Detect which cell encompasses the target text, then output its [x, y] center coordinate. 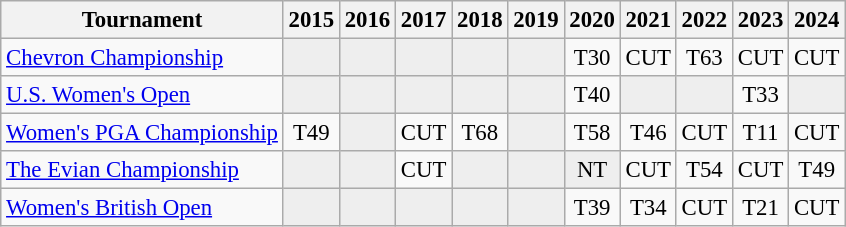
2021 [648, 20]
2018 [480, 20]
U.S. Women's Open [142, 95]
T54 [704, 170]
2024 [817, 20]
T33 [760, 95]
T68 [480, 133]
2015 [311, 20]
T21 [760, 208]
T11 [760, 133]
Chevron Championship [142, 58]
2023 [760, 20]
2020 [592, 20]
Tournament [142, 20]
T39 [592, 208]
2017 [424, 20]
T63 [704, 58]
T34 [648, 208]
T58 [592, 133]
T46 [648, 133]
The Evian Championship [142, 170]
Women's PGA Championship [142, 133]
2019 [536, 20]
NT [592, 170]
T40 [592, 95]
Women's British Open [142, 208]
2016 [367, 20]
2022 [704, 20]
T30 [592, 58]
